From the cell containing the given text, extract its center point as [x, y] coordinate. 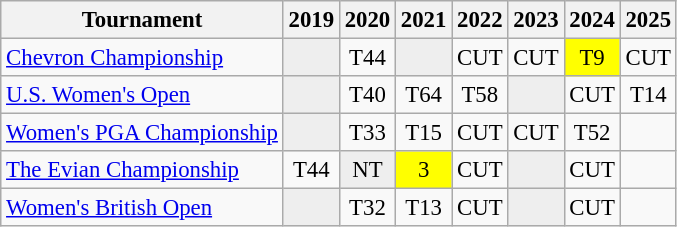
The Evian Championship [142, 170]
2022 [480, 20]
T58 [480, 95]
T14 [648, 95]
T15 [424, 133]
T9 [592, 58]
2021 [424, 20]
2020 [367, 20]
T40 [367, 95]
Tournament [142, 20]
2019 [311, 20]
T52 [592, 133]
NT [367, 170]
2023 [536, 20]
U.S. Women's Open [142, 95]
2025 [648, 20]
Women's British Open [142, 208]
T64 [424, 95]
3 [424, 170]
T32 [367, 208]
T13 [424, 208]
T33 [367, 133]
2024 [592, 20]
Women's PGA Championship [142, 133]
Chevron Championship [142, 58]
